Return (X, Y) of the center of cell containing provided text 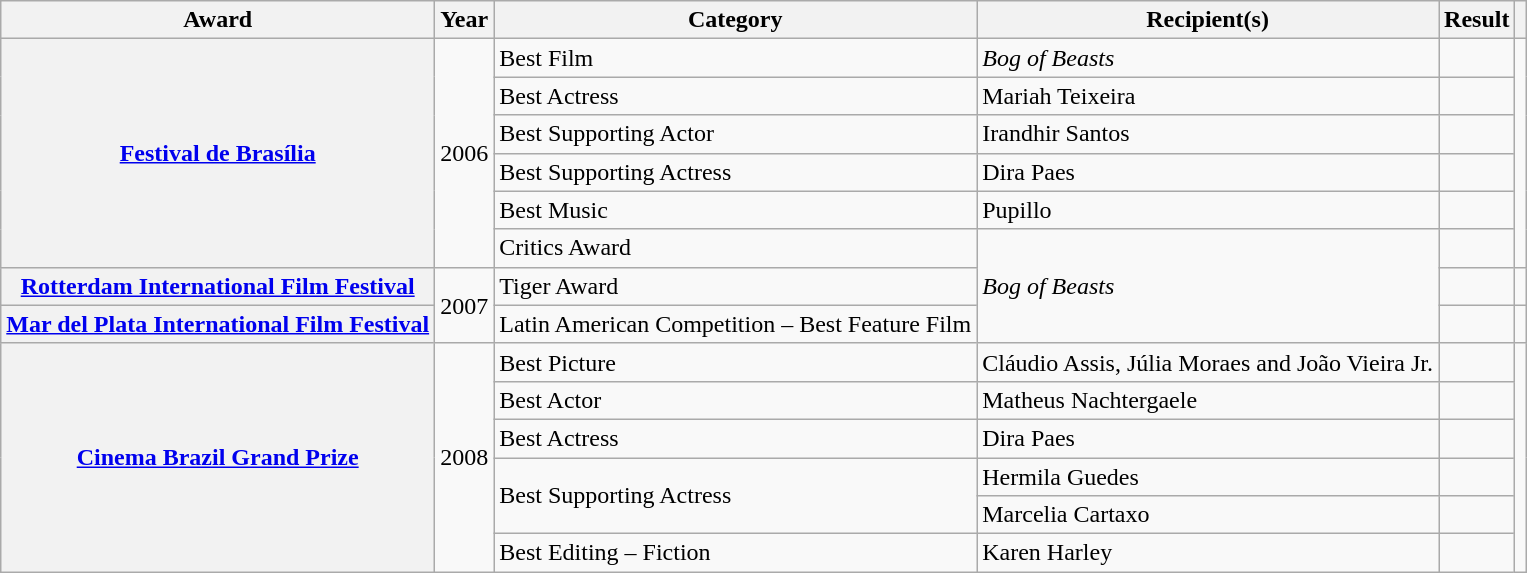
Tiger Award (736, 286)
Cláudio Assis, Júlia Moraes and João Vieira Jr. (1208, 362)
Mariah Teixeira (1208, 96)
Best Actor (736, 400)
Matheus Nachtergaele (1208, 400)
Best Editing – Fiction (736, 553)
Pupillo (1208, 210)
Latin American Competition – Best Feature Film (736, 324)
Best Film (736, 58)
Award (218, 20)
Festival de Brasília (218, 153)
Irandhir Santos (1208, 134)
Year (464, 20)
Best Supporting Actor (736, 134)
Karen Harley (1208, 553)
Cinema Brazil Grand Prize (218, 457)
Marcelia Cartaxo (1208, 515)
Category (736, 20)
2008 (464, 457)
Result (1477, 20)
2006 (464, 153)
Best Music (736, 210)
Critics Award (736, 248)
Rotterdam International Film Festival (218, 286)
Best Picture (736, 362)
2007 (464, 305)
Hermila Guedes (1208, 477)
Mar del Plata International Film Festival (218, 324)
Recipient(s) (1208, 20)
